Determine the [x, y] coordinate at the center of the cell enclosing the given text.  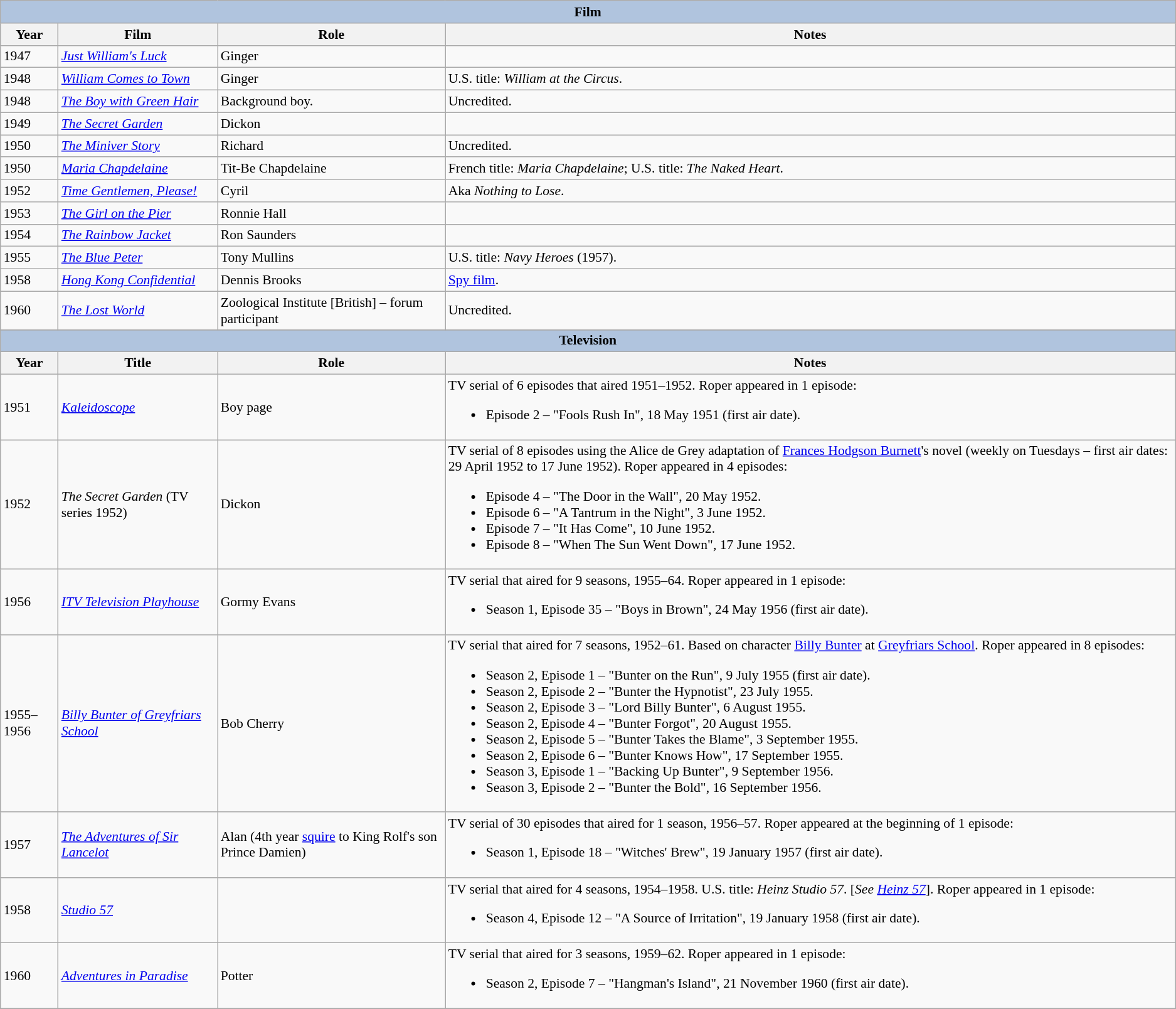
Kaleidoscope [138, 407]
Potter [331, 976]
William Comes to Town [138, 79]
Studio 57 [138, 910]
1947 [29, 56]
Ron Saunders [331, 235]
Maria Chapdelaine [138, 169]
The Boy with Green Hair [138, 102]
Tit-Be Chapdelaine [331, 169]
U.S. title: Navy Heroes (1957). [810, 258]
Aka Nothing to Lose. [810, 191]
1955–1956 [29, 724]
TV serial that aired for 3 seasons, 1959–62. Roper appeared in 1 episode:Season 2, Episode 7 – "Hangman's Island", 21 November 1960 (first air date). [810, 976]
TV serial that aired for 9 seasons, 1955–64. Roper appeared in 1 episode:Season 1, Episode 35 – "Boys in Brown", 24 May 1956 (first air date). [810, 602]
The Secret Garden (TV series 1952) [138, 505]
Dennis Brooks [331, 280]
Ronnie Hall [331, 213]
Alan (4th year squire to King Rolf's son Prince Damien) [331, 845]
The Secret Garden [138, 124]
Just William's Luck [138, 56]
The Lost World [138, 310]
French title: Maria Chapdelaine; U.S. title: The Naked Heart. [810, 169]
The Blue Peter [138, 258]
Adventures in Paradise [138, 976]
1955 [29, 258]
1949 [29, 124]
Gormy Evans [331, 602]
Television [588, 341]
ITV Television Playhouse [138, 602]
Richard [331, 146]
The Rainbow Jacket [138, 235]
Zoological Institute [British] – forum participant [331, 310]
1951 [29, 407]
The Adventures of Sir Lancelot [138, 845]
Billy Bunter of Greyfriars School [138, 724]
1953 [29, 213]
The Miniver Story [138, 146]
Background boy. [331, 102]
1957 [29, 845]
Tony Mullins [331, 258]
TV serial of 6 episodes that aired 1951–1952. Roper appeared in 1 episode:Episode 2 – "Fools Rush In", 18 May 1951 (first air date). [810, 407]
Cyril [331, 191]
The Girl on the Pier [138, 213]
1954 [29, 235]
Time Gentlemen, Please! [138, 191]
Spy film. [810, 280]
Hong Kong Confidential [138, 280]
1956 [29, 602]
Boy page [331, 407]
Title [138, 363]
Bob Cherry [331, 724]
U.S. title: William at the Circus. [810, 79]
